Extract the (x, y) coordinate from the center of the cell holding the provided text.  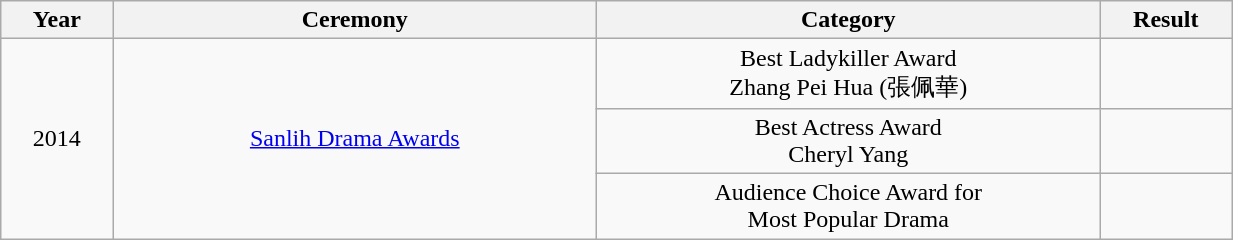
Category (848, 20)
Best Actress Award Cheryl Yang (848, 140)
Sanlih Drama Awards (355, 139)
Ceremony (355, 20)
Best Ladykiller Award Zhang Pei Hua (張佩華) (848, 74)
2014 (57, 139)
Result (1166, 20)
Year (57, 20)
Audience Choice Award forMost Popular Drama (848, 206)
